Return [X, Y] of the center of cell containing provided text 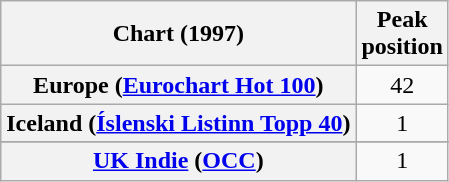
UK Indie (OCC) [178, 161]
Europe (Eurochart Hot 100) [178, 85]
Peakposition [402, 34]
42 [402, 85]
Iceland (Íslenski Listinn Topp 40) [178, 123]
Chart (1997) [178, 34]
